From the cell containing the given text, extract its center point as (x, y) coordinate. 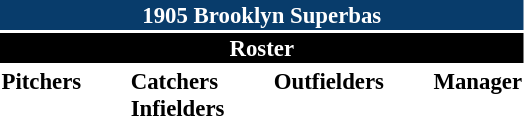
Roster (262, 48)
1905 Brooklyn Superbas (262, 15)
